Return the (x, y) coordinate for the center point of the cell that contains the specified text.  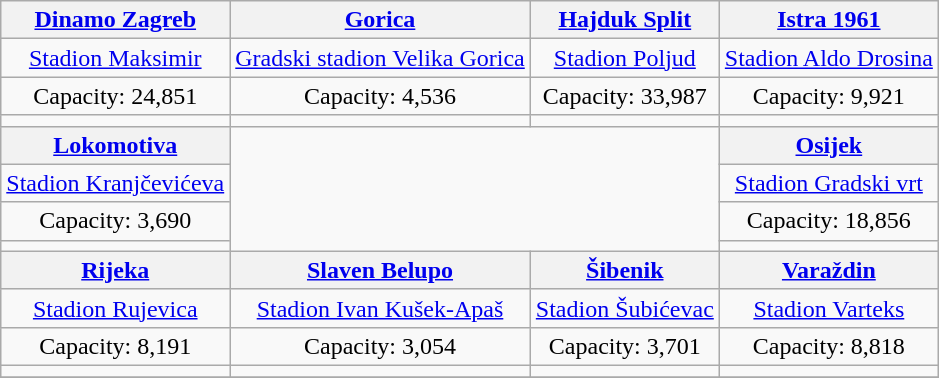
Rijeka (116, 270)
Capacity: 18,856 (828, 221)
Stadion Varteks (828, 308)
Stadion Rujevica (116, 308)
Stadion Poljud (624, 58)
Capacity: 3,690 (116, 221)
Capacity: 33,987 (624, 96)
Stadion Kranjčevićeva (116, 183)
Capacity: 8,191 (116, 346)
Dinamo Zagreb (116, 20)
Istra 1961 (828, 20)
Slaven Belupo (380, 270)
Hajduk Split (624, 20)
Capacity: 24,851 (116, 96)
Capacity: 9,921 (828, 96)
Šibenik (624, 270)
Varaždin (828, 270)
Capacity: 3,054 (380, 346)
Stadion Ivan Kušek-Apaš (380, 308)
Stadion Aldo Drosina (828, 58)
Capacity: 4,536 (380, 96)
Gorica (380, 20)
Osijek (828, 145)
Capacity: 8,818 (828, 346)
Stadion Šubićevac (624, 308)
Capacity: 3,701 (624, 346)
Gradski stadion Velika Gorica (380, 58)
Lokomotiva (116, 145)
Stadion Maksimir (116, 58)
Stadion Gradski vrt (828, 183)
